Pinpoint the cell where the given text exists, returning its [x, y] midpoint coordinate. 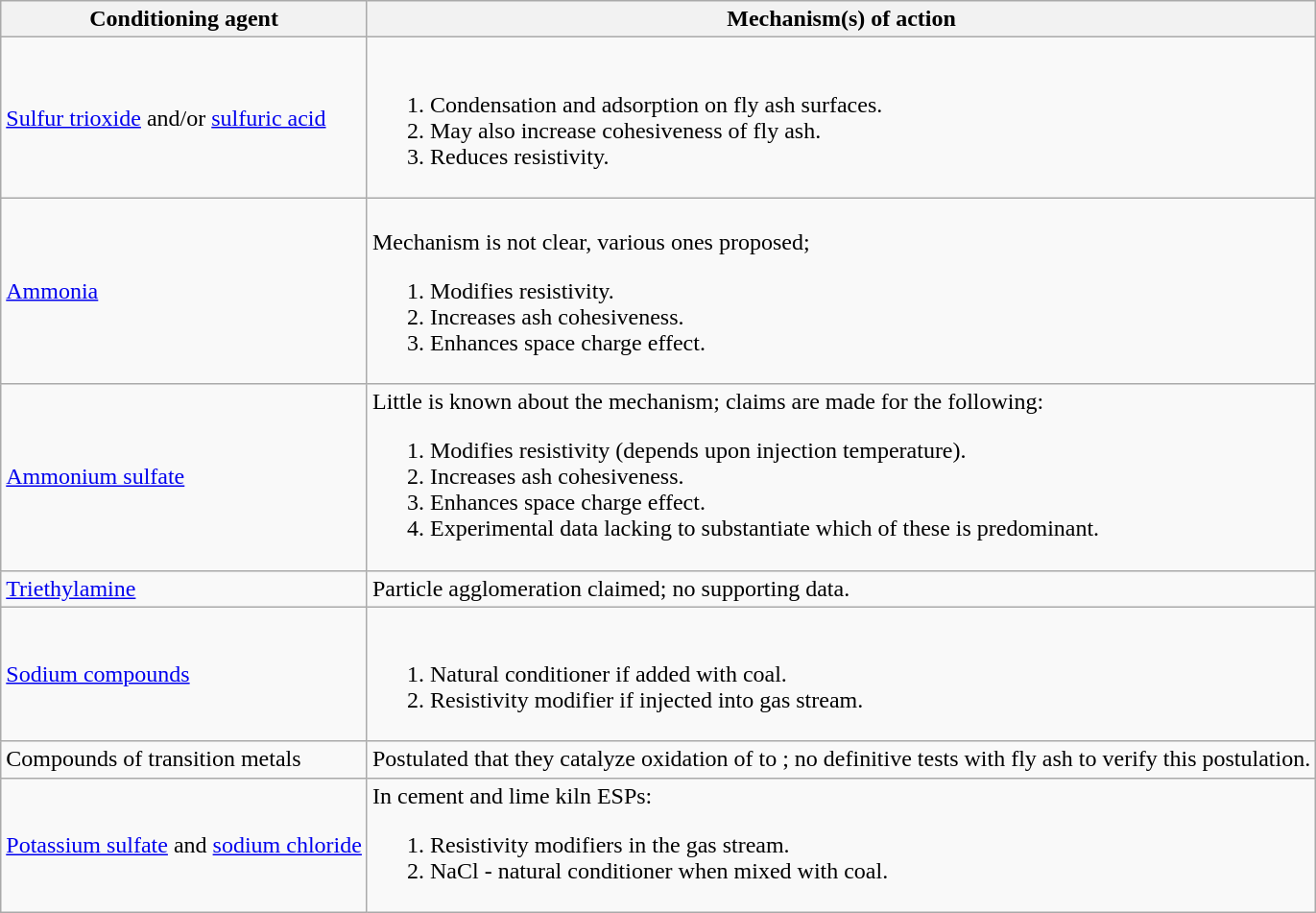
Ammonium sulfate [184, 477]
Triethylamine [184, 589]
Natural conditioner if added with coal.Resistivity modifier if injected into gas stream. [841, 674]
Sulfur trioxide and/or sulfuric acid [184, 117]
Condensation and adsorption on fly ash surfaces.May also increase cohesiveness of fly ash.Reduces resistivity. [841, 117]
Mechanism(s) of action [841, 19]
In cement and lime kiln ESPs:Resistivity modifiers in the gas stream.NaCl - natural conditioner when mixed with coal. [841, 845]
Ammonia [184, 291]
Mechanism is not clear, various ones proposed;Modifies resistivity.Increases ash cohesiveness.Enhances space charge effect. [841, 291]
Sodium compounds [184, 674]
Particle agglomeration claimed; no supporting data. [841, 589]
Conditioning agent [184, 19]
Compounds of transition metals [184, 759]
Potassium sulfate and sodium chloride [184, 845]
Postulated that they catalyze oxidation of to ; no definitive tests with fly ash to verify this postulation. [841, 759]
